Scan for the cell matching the given text and deliver its [X, Y] coordinate at center. 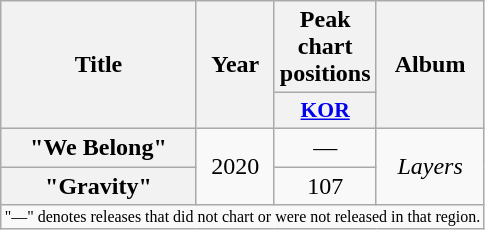
Layers [430, 166]
Title [98, 65]
"—" denotes releases that did not chart or were not released in that region. [242, 217]
Album [430, 65]
— [325, 147]
2020 [235, 166]
107 [325, 185]
Peakchartpositions [325, 47]
"We Belong" [98, 147]
Year [235, 65]
KOR [325, 111]
"Gravity" [98, 185]
